Capture the cell that displays the provided text and extract its [X, Y] central coordinate. 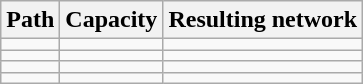
Path [30, 20]
Capacity [112, 20]
Resulting network [263, 20]
